Capture the cell that displays the provided text and extract its (x, y) central coordinate. 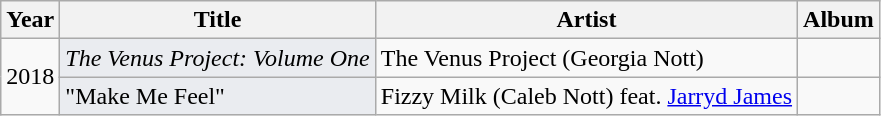
The Venus Project: Volume One (218, 58)
Artist (586, 20)
"Make Me Feel" (218, 96)
The Venus Project (Georgia Nott) (586, 58)
Fizzy Milk (Caleb Nott) feat. Jarryd James (586, 96)
Album (839, 20)
Year (30, 20)
2018 (30, 77)
Title (218, 20)
